Detect which cell encompasses the target text, then output its (X, Y) center coordinate. 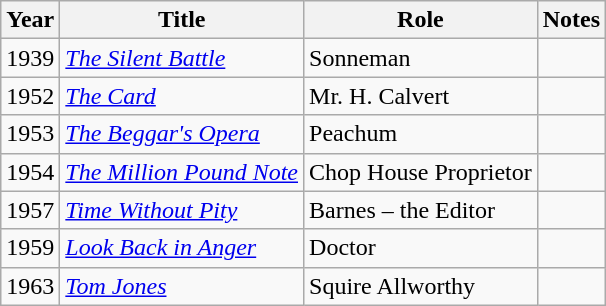
1957 (30, 210)
Mr. H. Calvert (421, 96)
Tom Jones (182, 286)
1959 (30, 248)
The Million Pound Note (182, 172)
The Card (182, 96)
1952 (30, 96)
Peachum (421, 134)
Doctor (421, 248)
Chop House Proprietor (421, 172)
Sonneman (421, 58)
1954 (30, 172)
1953 (30, 134)
Barnes – the Editor (421, 210)
The Beggar's Opera (182, 134)
Time Without Pity (182, 210)
1963 (30, 286)
Role (421, 20)
Squire Allworthy (421, 286)
Notes (571, 20)
Year (30, 20)
Look Back in Anger (182, 248)
The Silent Battle (182, 58)
Title (182, 20)
1939 (30, 58)
